Capture the cell that displays the provided text and extract its (x, y) central coordinate. 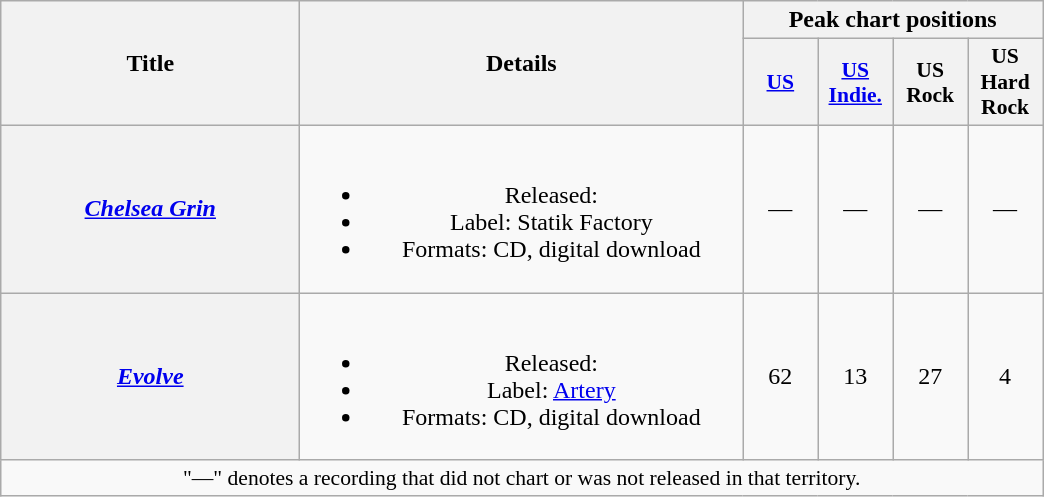
Evolve (150, 376)
13 (856, 376)
Peak chart positions (893, 20)
Details (522, 64)
US (780, 82)
Released: Label: Statik FactoryFormats: CD, digital download (522, 208)
62 (780, 376)
USHard Rock (1006, 82)
USRock (930, 82)
Chelsea Grin (150, 208)
Title (150, 64)
"—" denotes a recording that did not chart or was not released in that territory. (522, 478)
27 (930, 376)
USIndie. (856, 82)
4 (1006, 376)
Released: Label: ArteryFormats: CD, digital download (522, 376)
